Determine the (x, y) coordinate at the center of the cell enclosing the given text.  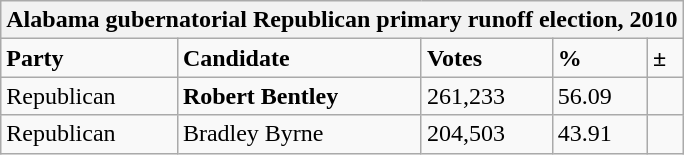
56.09 (600, 96)
Party (90, 58)
204,503 (486, 134)
± (666, 58)
Bradley Byrne (299, 134)
Alabama gubernatorial Republican primary runoff election, 2010 (342, 20)
Votes (486, 58)
43.91 (600, 134)
261,233 (486, 96)
% (600, 58)
Candidate (299, 58)
Robert Bentley (299, 96)
